Return the [X, Y] coordinate for the center point of the cell that contains the specified text.  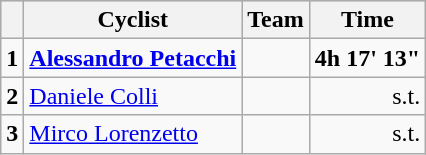
Alessandro Petacchi [133, 58]
Cyclist [133, 20]
Mirco Lorenzetto [133, 134]
4h 17' 13" [367, 58]
Daniele Colli [133, 96]
2 [12, 96]
Team [276, 20]
Time [367, 20]
3 [12, 134]
1 [12, 58]
